Identify which cell holds the provided text, then report its [X, Y] central coordinate. 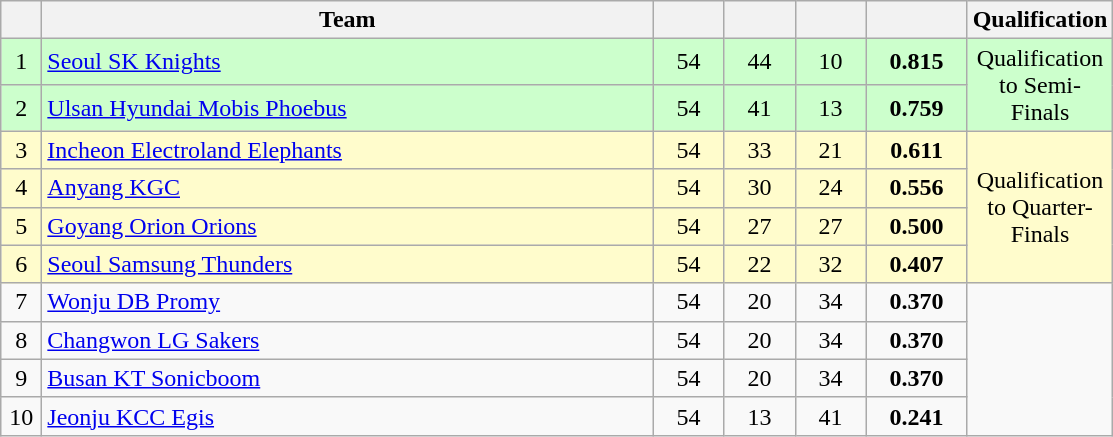
1 [22, 62]
2 [22, 108]
22 [760, 264]
Incheon Electroland Elephants [348, 150]
Qualification [1040, 20]
Qualification to Semi-Finals [1040, 85]
0.241 [916, 416]
Wonju DB Promy [348, 302]
0.815 [916, 62]
9 [22, 378]
Qualification to Quarter-Finals [1040, 207]
Busan KT Sonicboom [348, 378]
Team [348, 20]
0.556 [916, 188]
7 [22, 302]
0.500 [916, 226]
6 [22, 264]
21 [830, 150]
4 [22, 188]
0.759 [916, 108]
0.611 [916, 150]
44 [760, 62]
32 [830, 264]
3 [22, 150]
5 [22, 226]
Changwon LG Sakers [348, 340]
Seoul SK Knights [348, 62]
Ulsan Hyundai Mobis Phoebus [348, 108]
Jeonju KCC Egis [348, 416]
Anyang KGC [348, 188]
8 [22, 340]
24 [830, 188]
Goyang Orion Orions [348, 226]
30 [760, 188]
0.407 [916, 264]
33 [760, 150]
Seoul Samsung Thunders [348, 264]
